For the text-containing cell, return its midpoint in [X, Y] coordinate format. 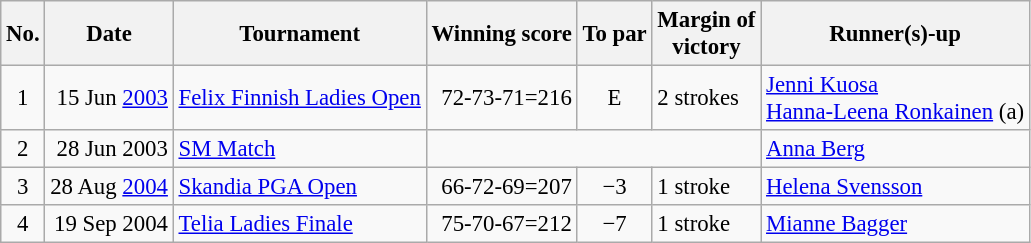
75-70-67=212 [502, 224]
Margin ofvictory [706, 34]
No. [23, 34]
Felix Finnish Ladies Open [300, 98]
Tournament [300, 34]
28 Aug 2004 [109, 187]
28 Jun 2003 [109, 149]
66-72-69=207 [502, 187]
To par [614, 34]
Skandia PGA Open [300, 187]
Date [109, 34]
Winning score [502, 34]
2 [23, 149]
15 Jun 2003 [109, 98]
E [614, 98]
1 [23, 98]
Runner(s)-up [896, 34]
Mianne Bagger [896, 224]
−7 [614, 224]
3 [23, 187]
−3 [614, 187]
Jenni Kuosa Hanna-Leena Ronkainen (a) [896, 98]
72-73-71=216 [502, 98]
Telia Ladies Finale [300, 224]
Anna Berg [896, 149]
4 [23, 224]
2 strokes [706, 98]
Helena Svensson [896, 187]
19 Sep 2004 [109, 224]
SM Match [300, 149]
